Pinpoint the cell where the given text exists, returning its [x, y] midpoint coordinate. 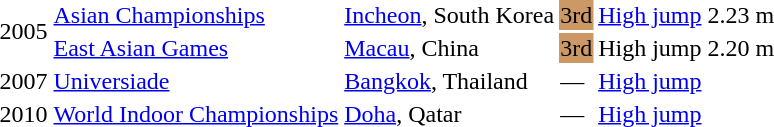
Macau, China [450, 48]
— [576, 81]
Asian Championships [196, 15]
Incheon, South Korea [450, 15]
Universiade [196, 81]
Bangkok, Thailand [450, 81]
East Asian Games [196, 48]
